Identify which cell holds the provided text, then report its (X, Y) central coordinate. 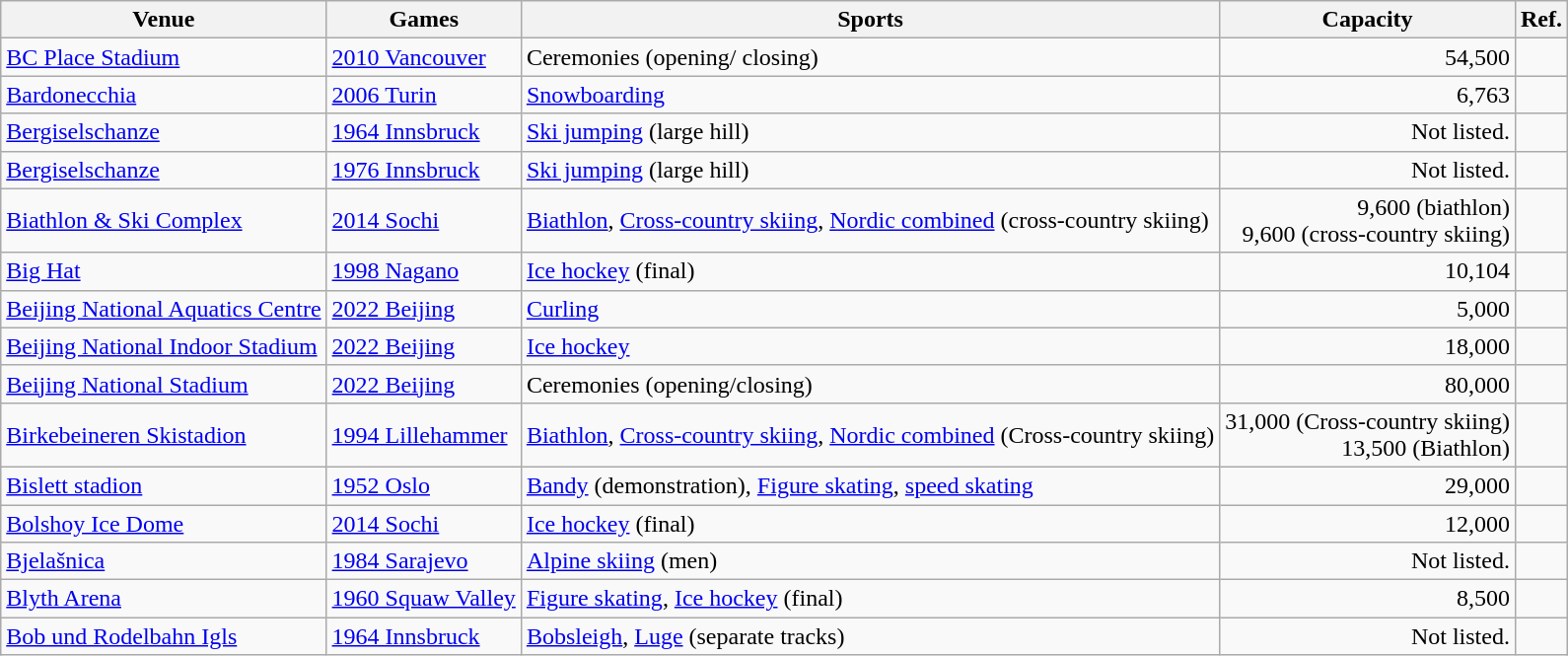
1984 Sarajevo (424, 561)
Curling (870, 309)
Alpine skiing (men) (870, 561)
12,000 (1368, 524)
5,000 (1368, 309)
Snowboarding (870, 95)
Bjelašnica (164, 561)
Bolshoy Ice Dome (164, 524)
Bob und Rodelbahn Igls (164, 636)
Beijing National Stadium (164, 384)
Blyth Arena (164, 599)
10,104 (1368, 271)
Bandy (demonstration), Figure skating, speed skating (870, 485)
Bislett stadion (164, 485)
Biathlon, Cross-country skiing, Nordic combined (cross-country skiing) (870, 221)
Beijing National Aquatics Centre (164, 309)
Big Hat (164, 271)
80,000 (1368, 384)
18,000 (1368, 346)
2010 Vancouver (424, 57)
1998 Nagano (424, 271)
Ref. (1540, 20)
1960 Squaw Valley (424, 599)
Venue (164, 20)
Figure skating, Ice hockey (final) (870, 599)
1976 Innsbruck (424, 170)
Bobsleigh, Luge (separate tracks) (870, 636)
Ice hockey (870, 346)
Sports (870, 20)
Birkebeineren Skistadion (164, 434)
54,500 (1368, 57)
Beijing National Indoor Stadium (164, 346)
2006 Turin (424, 95)
Ceremonies (opening/ closing) (870, 57)
6,763 (1368, 95)
29,000 (1368, 485)
31,000 (Cross-country skiing)13,500 (Biathlon) (1368, 434)
Capacity (1368, 20)
8,500 (1368, 599)
1952 Oslo (424, 485)
1994 Lillehammer (424, 434)
BC Place Stadium (164, 57)
Biathlon & Ski Complex (164, 221)
Bardonecchia (164, 95)
9,600 (biathlon)9,600 (cross-country skiing) (1368, 221)
Ceremonies (opening/closing) (870, 384)
Games (424, 20)
Biathlon, Cross-country skiing, Nordic combined (Cross-country skiing) (870, 434)
